For the text-containing cell, return its midpoint in [x, y] coordinate format. 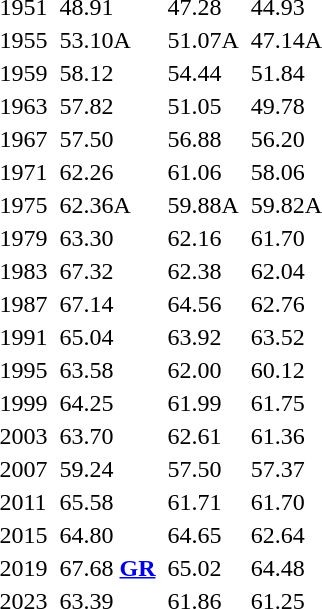
64.25 [108, 403]
54.44 [203, 73]
62.61 [203, 436]
67.32 [108, 271]
53.10A [108, 40]
65.58 [108, 502]
62.38 [203, 271]
51.07A [203, 40]
61.06 [203, 172]
65.02 [203, 568]
59.24 [108, 469]
51.05 [203, 106]
56.88 [203, 139]
57.82 [108, 106]
67.68 GR [108, 568]
62.26 [108, 172]
58.12 [108, 73]
63.58 [108, 370]
62.36A [108, 205]
63.92 [203, 337]
65.04 [108, 337]
64.80 [108, 535]
62.16 [203, 238]
59.88A [203, 205]
64.56 [203, 304]
64.65 [203, 535]
61.71 [203, 502]
63.30 [108, 238]
67.14 [108, 304]
61.99 [203, 403]
62.00 [203, 370]
63.70 [108, 436]
